Output the (x, y) coordinate of the center of the cell containing the given text.  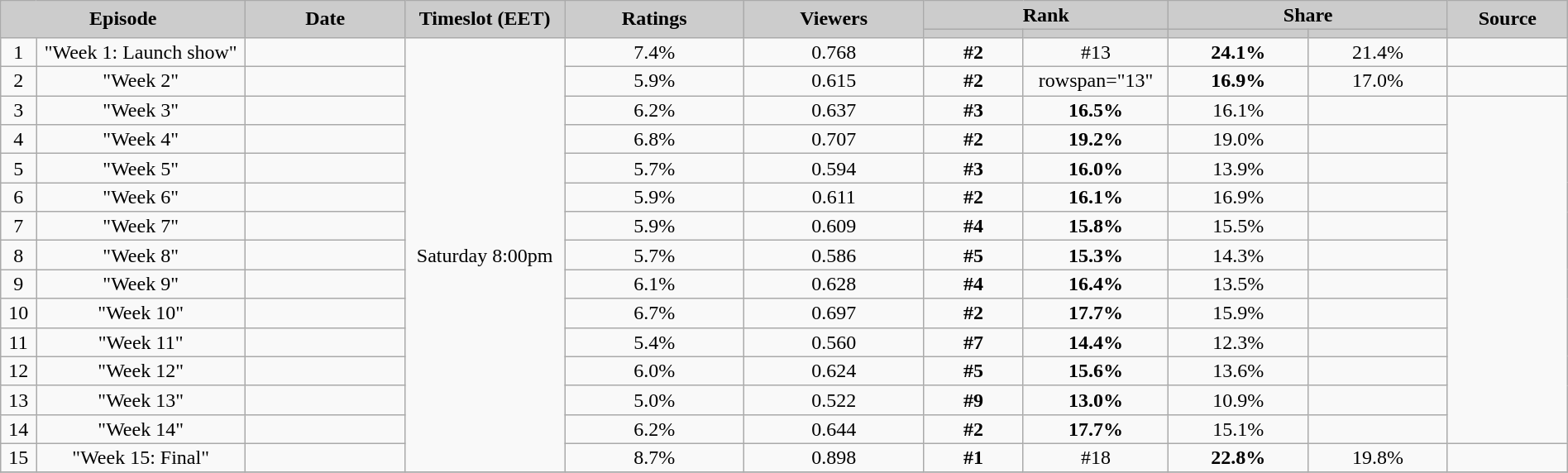
12.3% (1239, 342)
15.8% (1095, 227)
0.611 (834, 197)
Viewers (834, 20)
6.1% (655, 284)
0.615 (834, 81)
15.6% (1095, 370)
"Week 4" (141, 139)
0.768 (834, 51)
Date (326, 20)
"Week 7" (141, 227)
24.1% (1239, 51)
Source (1507, 20)
22.8% (1239, 458)
"Week 10" (141, 313)
16.4% (1095, 284)
15.5% (1239, 227)
"Week 6" (141, 197)
6 (18, 197)
15.3% (1095, 255)
13.6% (1239, 370)
0.522 (834, 400)
10 (18, 313)
Saturday 8:00pm (485, 255)
14 (18, 428)
8.7% (655, 458)
7 (18, 227)
14.4% (1095, 342)
Timeslot (EET) (485, 20)
"Week 13" (141, 400)
"Week 14" (141, 428)
"Week 11" (141, 342)
7.4% (655, 51)
#13 (1095, 51)
6.8% (655, 139)
Rank (1046, 15)
13.9% (1239, 169)
0.586 (834, 255)
#7 (974, 342)
rowspan="13" (1095, 81)
"Week 2" (141, 81)
19.2% (1095, 139)
13.0% (1095, 400)
"Week 9" (141, 284)
"Week 3" (141, 111)
2 (18, 81)
"Week 12" (141, 370)
15.9% (1239, 313)
"Week 15: Final" (141, 458)
13 (18, 400)
8 (18, 255)
0.609 (834, 227)
14.3% (1239, 255)
1 (18, 51)
0.637 (834, 111)
5.0% (655, 400)
3 (18, 111)
#9 (974, 400)
4 (18, 139)
6.7% (655, 313)
17.0% (1378, 81)
#1 (974, 458)
12 (18, 370)
"Week 8" (141, 255)
9 (18, 284)
#18 (1095, 458)
0.628 (834, 284)
21.4% (1378, 51)
10.9% (1239, 400)
Share (1308, 15)
0.644 (834, 428)
0.624 (834, 370)
13.5% (1239, 284)
15.1% (1239, 428)
19.8% (1378, 458)
0.898 (834, 458)
19.0% (1239, 139)
6.0% (655, 370)
Episode (123, 20)
16.0% (1095, 169)
0.560 (834, 342)
5.4% (655, 342)
0.594 (834, 169)
"Week 5" (141, 169)
15 (18, 458)
Ratings (655, 20)
16.5% (1095, 111)
5 (18, 169)
"Week 1: Launch show" (141, 51)
11 (18, 342)
0.697 (834, 313)
0.707 (834, 139)
